Locate the cell with the specified text and output its (X, Y) center coordinate. 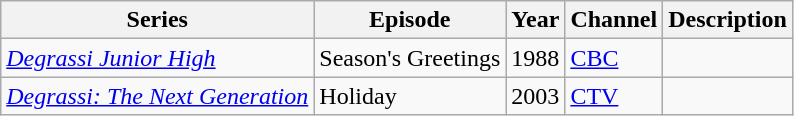
Year (536, 20)
Holiday (410, 96)
Description (728, 20)
1988 (536, 58)
Degrassi: The Next Generation (158, 96)
Season's Greetings (410, 58)
Degrassi Junior High (158, 58)
Channel (614, 20)
Episode (410, 20)
CTV (614, 96)
Series (158, 20)
2003 (536, 96)
CBC (614, 58)
